Return [x, y] of the center of cell containing provided text 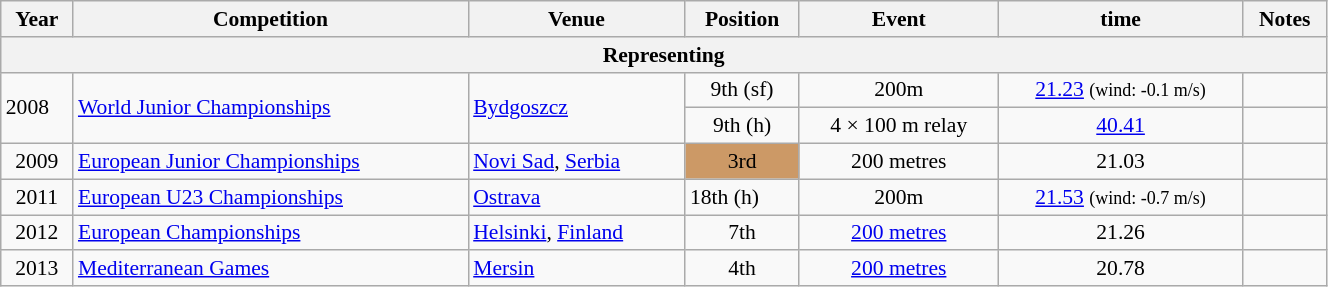
European Championships [270, 233]
7th [742, 233]
Event [898, 19]
Competition [270, 19]
2008 [37, 108]
2013 [37, 269]
40.41 [1120, 126]
21.03 [1120, 162]
4 × 100 m relay [898, 126]
European Junior Championships [270, 162]
Ostrava [576, 197]
Year [37, 19]
Representing [664, 55]
9th (h) [742, 126]
Helsinki, Finland [576, 233]
21.26 [1120, 233]
4th [742, 269]
Mediterranean Games [270, 269]
21.53 (wind: -0.7 m/s) [1120, 197]
Position [742, 19]
time [1120, 19]
20.78 [1120, 269]
Notes [1285, 19]
9th (sf) [742, 90]
2011 [37, 197]
Bydgoszcz [576, 108]
2009 [37, 162]
Mersin [576, 269]
21.23 (wind: -0.1 m/s) [1120, 90]
2012 [37, 233]
Novi Sad, Serbia [576, 162]
18th (h) [742, 197]
European U23 Championships [270, 197]
World Junior Championships [270, 108]
Venue [576, 19]
3rd [742, 162]
